Detect which cell encompasses the target text, then output its (x, y) center coordinate. 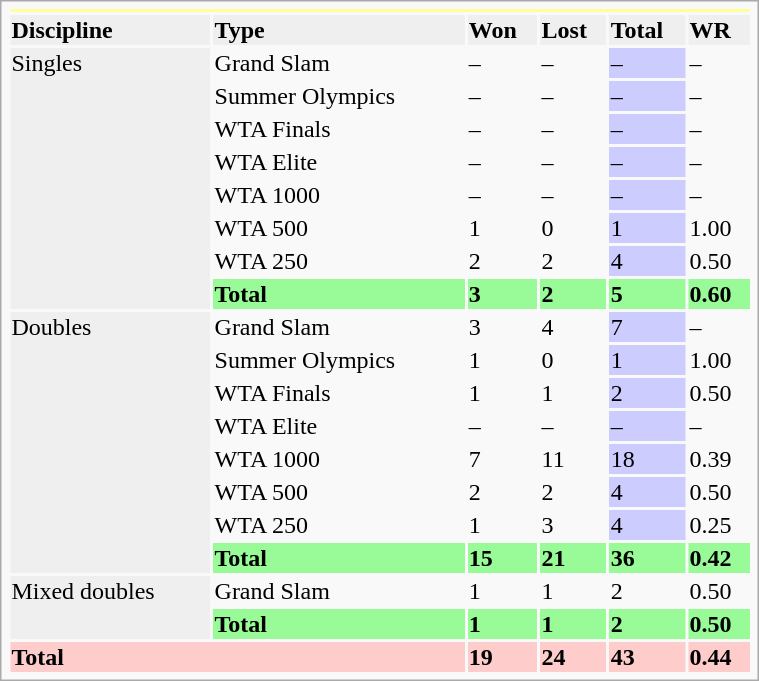
0.25 (719, 525)
Type (338, 30)
24 (573, 657)
15 (502, 558)
11 (573, 459)
0.42 (719, 558)
Doubles (110, 442)
Singles (110, 178)
0.60 (719, 294)
Mixed doubles (110, 608)
5 (647, 294)
Discipline (110, 30)
0.44 (719, 657)
21 (573, 558)
Lost (573, 30)
Won (502, 30)
43 (647, 657)
0.39 (719, 459)
36 (647, 558)
18 (647, 459)
19 (502, 657)
WR (719, 30)
